Detect which cell encompasses the target text, then output its [X, Y] center coordinate. 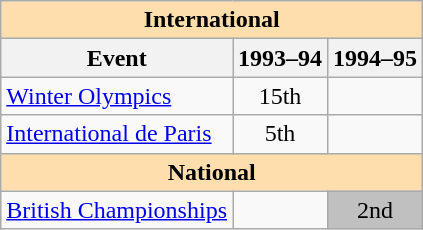
International [212, 20]
British Championships [117, 210]
1993–94 [280, 58]
15th [280, 96]
Event [117, 58]
National [212, 172]
International de Paris [117, 134]
2nd [376, 210]
1994–95 [376, 58]
Winter Olympics [117, 96]
5th [280, 134]
